Capture the cell that displays the provided text and extract its (X, Y) central coordinate. 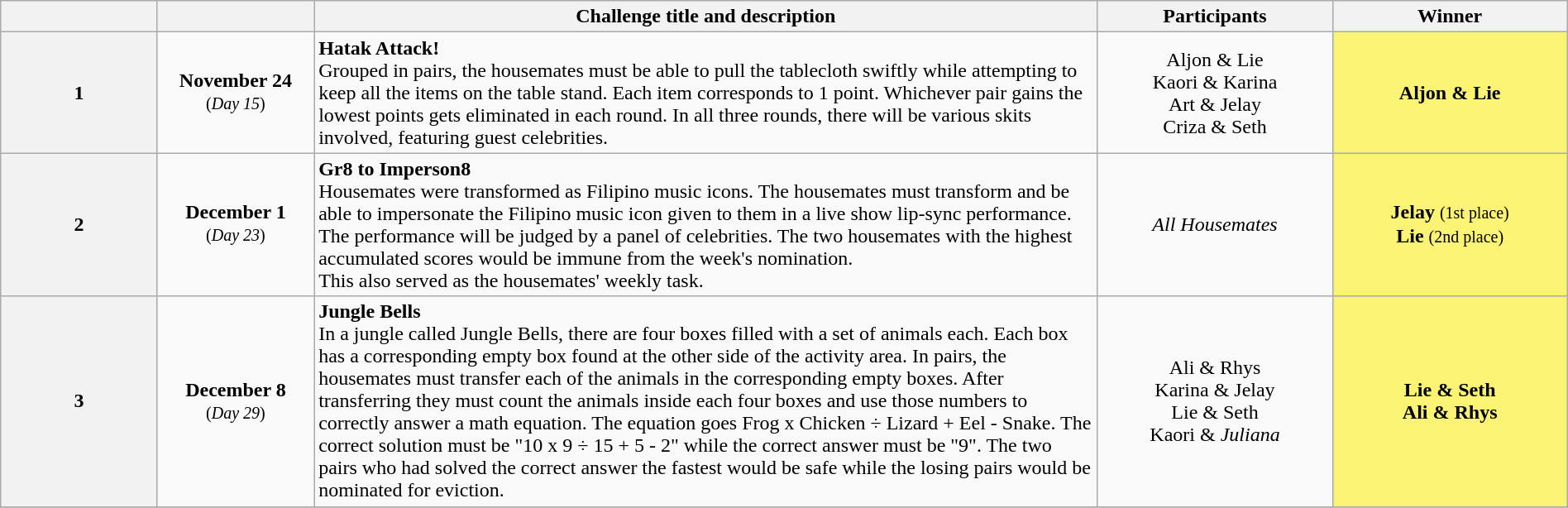
December 8(Day 29) (235, 401)
Lie & SethAli & Rhys (1450, 401)
Jelay (1st place)Lie (2nd place) (1450, 225)
Ali & RhysKarina & JelayLie & SethKaori & Juliana (1215, 401)
All Housemates (1215, 225)
Challenge title and description (706, 17)
November 24(Day 15) (235, 93)
3 (79, 401)
2 (79, 225)
Aljon & LieKaori & KarinaArt & JelayCriza & Seth (1215, 93)
Winner (1450, 17)
December 1(Day 23) (235, 225)
Aljon & Lie (1450, 93)
Participants (1215, 17)
1 (79, 93)
